Output the [X, Y] coordinate of the center of the cell containing the given text.  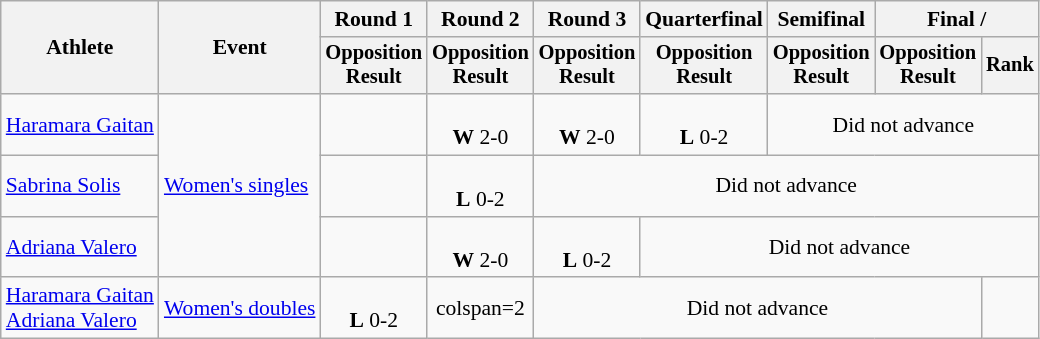
Sabrina Solis [80, 186]
Round 3 [588, 19]
Round 2 [480, 19]
Adriana Valero [80, 248]
Athlete [80, 48]
Semifinal [822, 19]
Haramara Gaitan [80, 124]
Quarterfinal [704, 19]
Women's doubles [240, 308]
Round 1 [374, 19]
Rank [1010, 66]
colspan=2 [480, 308]
Haramara GaitanAdriana Valero [80, 308]
Women's singles [240, 186]
Event [240, 48]
Final / [956, 19]
